Extract the (X, Y) coordinate from the center of the cell holding the provided text.  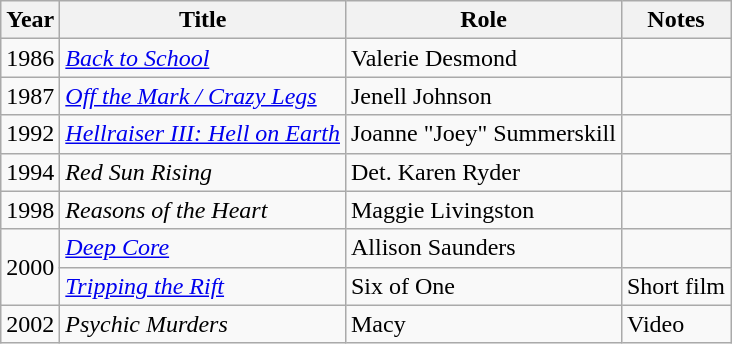
Off the Mark / Crazy Legs (203, 96)
1994 (30, 172)
Maggie Livingston (483, 210)
Role (483, 20)
Joanne "Joey" Summerskill (483, 134)
Short film (676, 286)
Tripping the Rift (203, 286)
Hellraiser III: Hell on Earth (203, 134)
2002 (30, 324)
Psychic Murders (203, 324)
Allison Saunders (483, 248)
Title (203, 20)
Back to School (203, 58)
Macy (483, 324)
Jenell Johnson (483, 96)
1986 (30, 58)
Reasons of the Heart (203, 210)
Year (30, 20)
1992 (30, 134)
Valerie Desmond (483, 58)
Red Sun Rising (203, 172)
Det. Karen Ryder (483, 172)
1998 (30, 210)
2000 (30, 267)
Notes (676, 20)
Video (676, 324)
Six of One (483, 286)
Deep Core (203, 248)
1987 (30, 96)
